Output the (X, Y) coordinate of the center of the cell containing the given text.  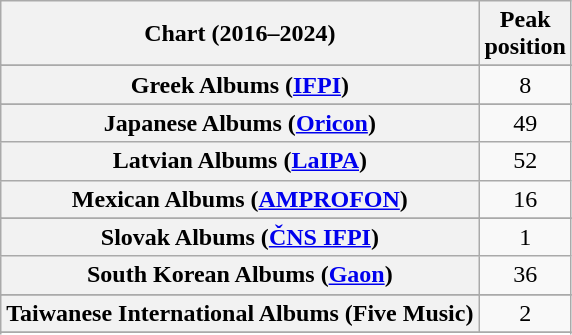
49 (525, 123)
52 (525, 161)
16 (525, 199)
Peakposition (525, 34)
Chart (2016–2024) (240, 34)
Japanese Albums (Oricon) (240, 123)
2 (525, 313)
Slovak Albums (ČNS IFPI) (240, 237)
8 (525, 85)
Greek Albums (IFPI) (240, 85)
South Korean Albums (Gaon) (240, 275)
36 (525, 275)
1 (525, 237)
Latvian Albums (LaIPA) (240, 161)
Taiwanese International Albums (Five Music) (240, 313)
Mexican Albums (AMPROFON) (240, 199)
